Find where the given text appears and provide that cell's center as [x, y] coordinate. 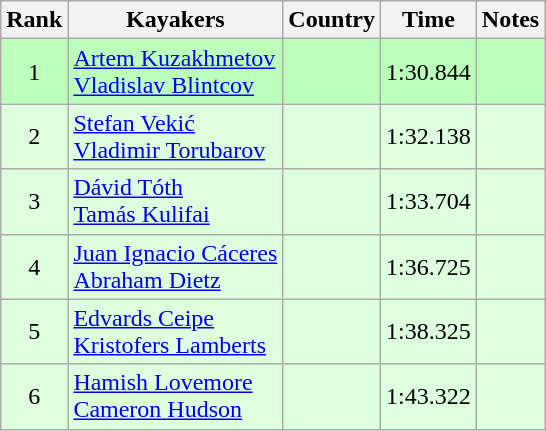
Edvards CeipeKristofers Lamberts [176, 332]
Rank [34, 20]
1:43.322 [429, 396]
Stefan VekićVladimir Torubarov [176, 136]
1:33.704 [429, 202]
3 [34, 202]
Country [332, 20]
4 [34, 266]
Notes [510, 20]
6 [34, 396]
1 [34, 72]
5 [34, 332]
1:38.325 [429, 332]
1:30.844 [429, 72]
1:36.725 [429, 266]
Juan Ignacio CáceresAbraham Dietz [176, 266]
Kayakers [176, 20]
Dávid TóthTamás Kulifai [176, 202]
Time [429, 20]
Artem KuzakhmetovVladislav Blintcov [176, 72]
1:32.138 [429, 136]
2 [34, 136]
Hamish LovemoreCameron Hudson [176, 396]
